Search for the cell housing the specified text and yield its (X, Y) center coordinate. 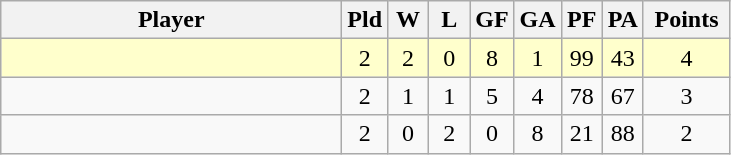
5 (492, 96)
PF (582, 20)
GA (538, 20)
78 (582, 96)
PA (622, 20)
Points (686, 20)
L (450, 20)
88 (622, 134)
67 (622, 96)
Pld (365, 20)
3 (686, 96)
W (408, 20)
Player (172, 20)
GF (492, 20)
21 (582, 134)
43 (622, 58)
99 (582, 58)
